Capture the cell that displays the provided text and extract its (x, y) central coordinate. 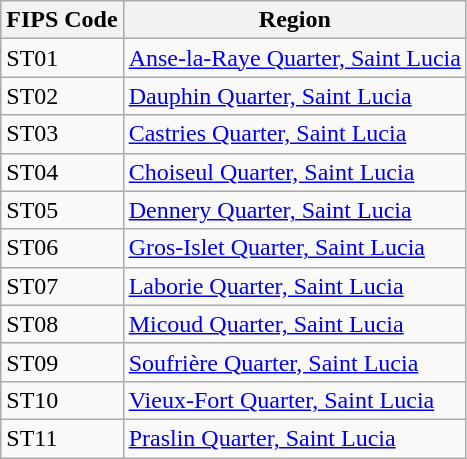
Castries Quarter, Saint Lucia (294, 134)
ST08 (62, 324)
ST10 (62, 400)
Micoud Quarter, Saint Lucia (294, 324)
ST09 (62, 362)
ST07 (62, 286)
ST04 (62, 172)
Region (294, 20)
ST02 (62, 96)
Gros-Islet Quarter, Saint Lucia (294, 248)
ST06 (62, 248)
Dennery Quarter, Saint Lucia (294, 210)
Praslin Quarter, Saint Lucia (294, 438)
Laborie Quarter, Saint Lucia (294, 286)
Dauphin Quarter, Saint Lucia (294, 96)
Choiseul Quarter, Saint Lucia (294, 172)
ST03 (62, 134)
ST11 (62, 438)
ST05 (62, 210)
FIPS Code (62, 20)
Soufrière Quarter, Saint Lucia (294, 362)
Anse-la-Raye Quarter, Saint Lucia (294, 58)
ST01 (62, 58)
Vieux-Fort Quarter, Saint Lucia (294, 400)
